Provide the (X, Y) coordinate of the cell's center where the given text is located.  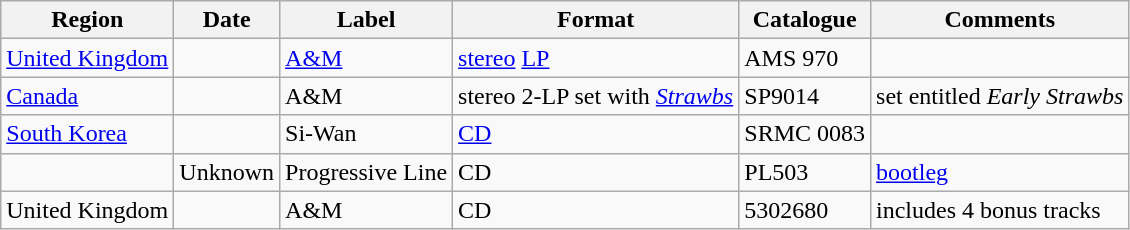
Unknown (227, 172)
Format (596, 20)
stereo LP (596, 58)
Canada (88, 96)
Progressive Line (366, 172)
stereo 2-LP set with Strawbs (596, 96)
PL503 (805, 172)
bootleg (1000, 172)
Catalogue (805, 20)
Label (366, 20)
set entitled Early Strawbs (1000, 96)
South Korea (88, 134)
5302680 (805, 210)
Region (88, 20)
SP9014 (805, 96)
AMS 970 (805, 58)
Date (227, 20)
SRMC 0083 (805, 134)
includes 4 bonus tracks (1000, 210)
Comments (1000, 20)
Si-Wan (366, 134)
